Determine the (X, Y) coordinate at the center of the cell enclosing the given text.  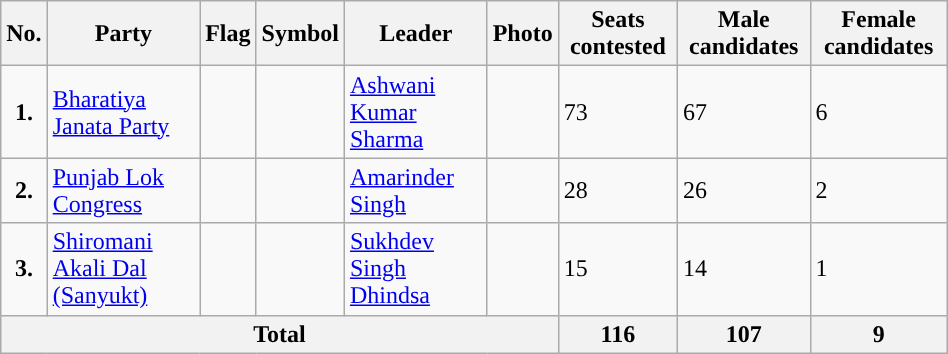
Punjab Lok Congress (123, 190)
67 (744, 112)
Total (280, 334)
9 (878, 334)
1 (878, 269)
14 (744, 269)
Shiromani Akali Dal (Sanyukt) (123, 269)
15 (618, 269)
Photo (522, 34)
3. (24, 269)
2 (878, 190)
No. (24, 34)
Male candidates (744, 34)
Seats contested (618, 34)
1. (24, 112)
Ashwani Kumar Sharma (416, 112)
Bharatiya Janata Party (123, 112)
Leader (416, 34)
Female candidates (878, 34)
Symbol (300, 34)
Amarinder Singh (416, 190)
28 (618, 190)
2. (24, 190)
26 (744, 190)
Party (123, 34)
73 (618, 112)
116 (618, 334)
107 (744, 334)
Flag (228, 34)
6 (878, 112)
Sukhdev Singh Dhindsa (416, 269)
